Output the [X, Y] coordinate of the center of the cell containing the given text.  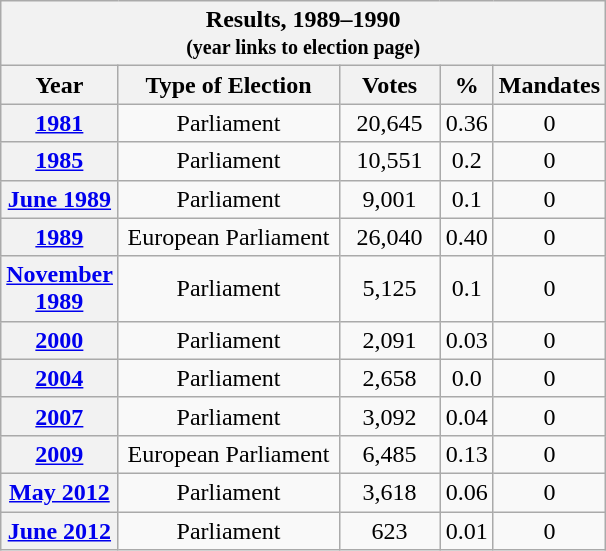
2,658 [390, 378]
0.13 [466, 454]
6,485 [390, 454]
9,001 [390, 199]
2000 [60, 340]
0.03 [466, 340]
20,645 [390, 123]
Votes [390, 85]
0.04 [466, 416]
0.06 [466, 492]
2007 [60, 416]
0.40 [466, 237]
0.36 [466, 123]
May 2012 [60, 492]
26,040 [390, 237]
November 1989 [60, 288]
1981 [60, 123]
June 1989 [60, 199]
0.01 [466, 531]
% [466, 85]
623 [390, 531]
5,125 [390, 288]
0.0 [466, 378]
2,091 [390, 340]
2009 [60, 454]
10,551 [390, 161]
3,092 [390, 416]
2004 [60, 378]
0.2 [466, 161]
Results, 1989–1990(year links to election page) [304, 34]
3,618 [390, 492]
Year [60, 85]
1989 [60, 237]
Mandates [549, 85]
June 2012 [60, 531]
1985 [60, 161]
Type of Election [228, 85]
